Find where the given text appears and provide that cell's center as (x, y) coordinate. 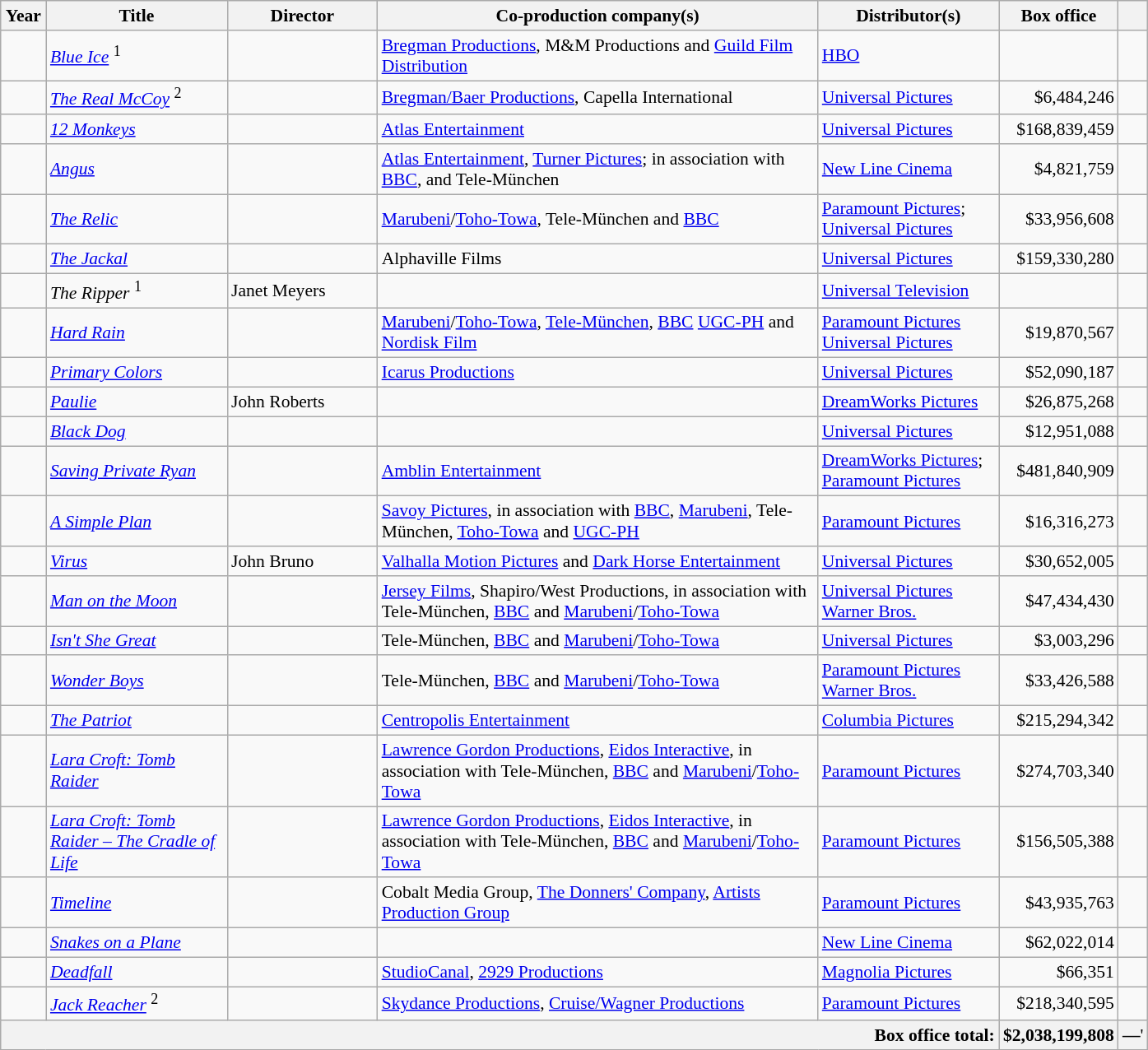
Box office (1058, 16)
DreamWorks Pictures (909, 402)
Universal Television (909, 290)
Box office total: (500, 1035)
12 Monkeys (137, 129)
Amblin Entertainment (597, 471)
$66,351 (1058, 972)
Bregman Productions, M&M Productions and Guild Film Distribution (597, 54)
$4,821,759 (1058, 168)
Wonder Boys (137, 680)
$52,090,187 (1058, 373)
The Patriot (137, 720)
Jack Reacher 2 (137, 1004)
$218,340,595 (1058, 1004)
Deadfall (137, 972)
Skydance Productions, Cruise/Wagner Productions (597, 1004)
John Roberts (303, 402)
Jersey Films, Shapiro/West Productions, in association with Tele-München, BBC and Marubeni/Toho-Towa (597, 601)
$156,505,388 (1058, 843)
$30,652,005 (1058, 561)
Isn't She Great (137, 641)
Paulie (137, 402)
Magnolia Pictures (909, 972)
Centropolis Entertainment (597, 720)
Lara Croft: Tomb Raider – The Cradle of Life (137, 843)
$6,484,246 (1058, 97)
$168,839,459 (1058, 129)
Icarus Productions (597, 373)
DreamWorks Pictures;Paramount Pictures (909, 471)
Atlas Entertainment (597, 129)
$19,870,567 (1058, 332)
Alphaville Films (597, 259)
Paramount PicturesWarner Bros. (909, 680)
$47,434,430 (1058, 601)
Paramount Pictures; Universal Pictures (909, 219)
Man on the Moon (137, 601)
Marubeni/Toho-Towa, Tele-München and BBC (597, 219)
$43,935,763 (1058, 902)
Blue Ice 1 (137, 54)
$3,003,296 (1058, 641)
Atlas Entertainment, Turner Pictures; in association with BBC, and Tele-München (597, 168)
$481,840,909 (1058, 471)
Universal PicturesWarner Bros. (909, 601)
Paramount PicturesUniversal Pictures (909, 332)
$12,951,088 (1058, 431)
$62,022,014 (1058, 942)
Bregman/Baer Productions, Capella International (597, 97)
$274,703,340 (1058, 770)
StudioCanal, 2929 Productions (597, 972)
Marubeni/Toho-Towa, Tele-München, BBC UGC-PH and Nordisk Film (597, 332)
Janet Meyers (303, 290)
$16,316,273 (1058, 522)
$159,330,280 (1058, 259)
Black Dog (137, 431)
$2,038,199,808 (1058, 1035)
The Real McCoy 2 (137, 97)
Lara Croft: Tomb Raider (137, 770)
A Simple Plan (137, 522)
$215,294,342 (1058, 720)
Virus (137, 561)
Snakes on a Plane (137, 942)
Primary Colors (137, 373)
HBO (909, 54)
John Bruno (303, 561)
Director (303, 16)
Timeline (137, 902)
Co-production company(s) (597, 16)
$26,875,268 (1058, 402)
The Ripper 1 (137, 290)
Angus (137, 168)
Columbia Pictures (909, 720)
The Jackal (137, 259)
Title (137, 16)
—' (1133, 1035)
Valhalla Motion Pictures and Dark Horse Entertainment (597, 561)
Saving Private Ryan (137, 471)
$33,956,608 (1058, 219)
Cobalt Media Group, The Donners' Company, Artists Production Group (597, 902)
The Relic (137, 219)
$33,426,588 (1058, 680)
Hard Rain (137, 332)
Distributor(s) (909, 16)
Year (23, 16)
Savoy Pictures, in association with BBC, Marubeni, Tele-München, Toho-Towa and UGC-PH (597, 522)
